Find where the given text appears and provide that cell's center as [x, y] coordinate. 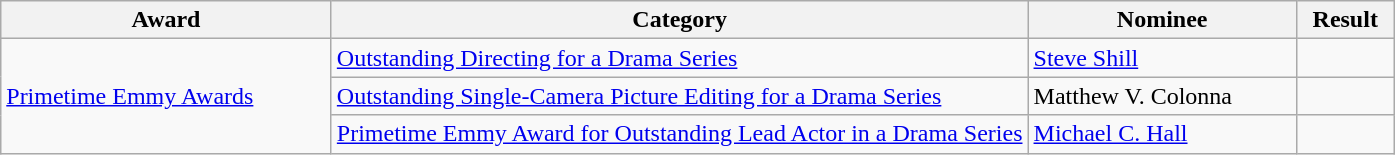
Result [1345, 20]
Steve Shill [1162, 58]
Nominee [1162, 20]
Matthew V. Colonna [1162, 96]
Outstanding Single-Camera Picture Editing for a Drama Series [680, 96]
Category [680, 20]
Michael C. Hall [1162, 134]
Primetime Emmy Awards [166, 96]
Award [166, 20]
Outstanding Directing for a Drama Series [680, 58]
Primetime Emmy Award for Outstanding Lead Actor in a Drama Series [680, 134]
